Provide the (X, Y) coordinate of the cell's center where the given text is located.  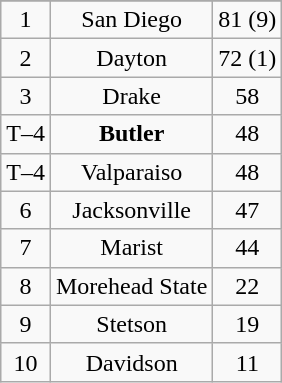
19 (248, 324)
9 (26, 324)
Jacksonville (131, 210)
San Diego (131, 20)
58 (248, 96)
6 (26, 210)
7 (26, 248)
44 (248, 248)
Morehead State (131, 286)
22 (248, 286)
Valparaiso (131, 172)
47 (248, 210)
1 (26, 20)
10 (26, 362)
Butler (131, 134)
3 (26, 96)
Dayton (131, 58)
Stetson (131, 324)
Davidson (131, 362)
Marist (131, 248)
8 (26, 286)
11 (248, 362)
Drake (131, 96)
2 (26, 58)
72 (1) (248, 58)
81 (9) (248, 20)
